Scan for the cell matching the given text and deliver its (X, Y) coordinate at center. 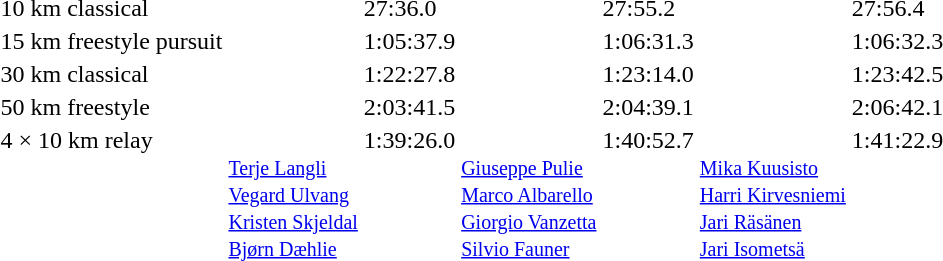
2:04:39.1 (648, 107)
1:22:27.8 (409, 74)
1:06:31.3 (648, 41)
1:05:37.9 (409, 41)
1:23:14.0 (648, 74)
2:03:41.5 (409, 107)
